Output the (x, y) coordinate of the center of the cell containing the given text.  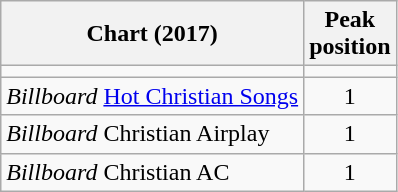
Chart (2017) (152, 34)
Billboard Christian AC (152, 172)
Peakposition (350, 34)
Billboard Christian Airplay (152, 134)
Billboard Hot Christian Songs (152, 96)
